Scan for the cell matching the given text and deliver its [X, Y] coordinate at center. 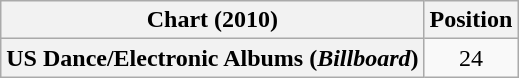
Chart (2010) [212, 20]
Position [471, 20]
24 [471, 58]
US Dance/Electronic Albums (Billboard) [212, 58]
